Provide the (X, Y) coordinate of the cell's center where the given text is located.  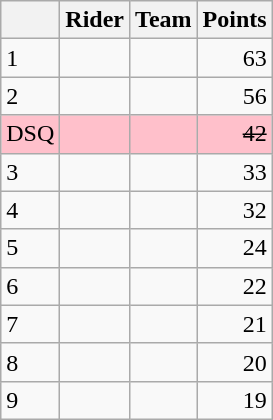
8 (30, 362)
2 (30, 96)
22 (234, 286)
42 (234, 134)
9 (30, 400)
5 (30, 248)
3 (30, 172)
4 (30, 210)
56 (234, 96)
21 (234, 324)
33 (234, 172)
7 (30, 324)
Points (234, 20)
63 (234, 58)
6 (30, 286)
Team (164, 20)
DSQ (30, 134)
24 (234, 248)
20 (234, 362)
32 (234, 210)
1 (30, 58)
Rider (95, 20)
19 (234, 400)
